Scan for the cell matching the given text and deliver its (X, Y) coordinate at center. 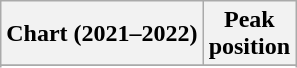
Chart (2021–2022) (102, 34)
Peakposition (249, 34)
